Determine the (X, Y) coordinate at the center of the cell enclosing the given text.  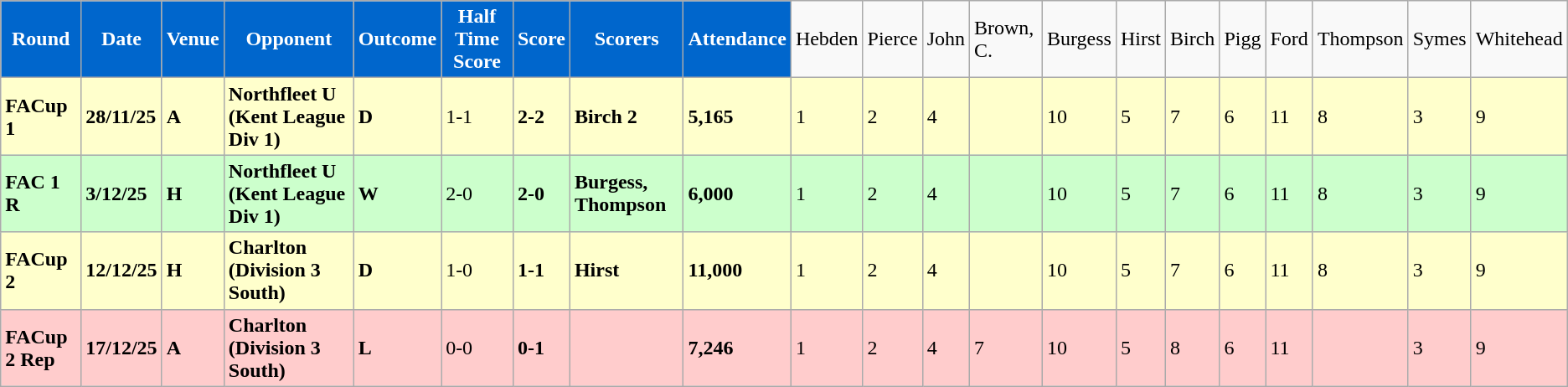
John (946, 39)
Thompson (1360, 39)
Round (41, 39)
3/12/25 (121, 193)
FACup 1 (41, 116)
Whitehead (1519, 39)
28/11/25 (121, 116)
0-1 (541, 348)
Pierce (893, 39)
Ford (1289, 39)
Scorers (627, 39)
1-0 (477, 271)
FAC 1 R (41, 193)
FACup 2 (41, 271)
Birch 2 (627, 116)
FACup 2 Rep (41, 348)
Date (121, 39)
Burgess, Thompson (627, 193)
12/12/25 (121, 271)
Symes (1439, 39)
W (397, 193)
11,000 (737, 271)
Brown, C. (1007, 39)
5,165 (737, 116)
0-0 (477, 348)
L (397, 348)
7,246 (737, 348)
2-2 (541, 116)
Pigg (1243, 39)
Opponent (288, 39)
6,000 (737, 193)
Venue (193, 39)
17/12/25 (121, 348)
Half Time Score (477, 39)
Hebden (827, 39)
Birch (1192, 39)
Score (541, 39)
Burgess (1079, 39)
Attendance (737, 39)
Outcome (397, 39)
